Detect which cell encompasses the target text, then output its [X, Y] center coordinate. 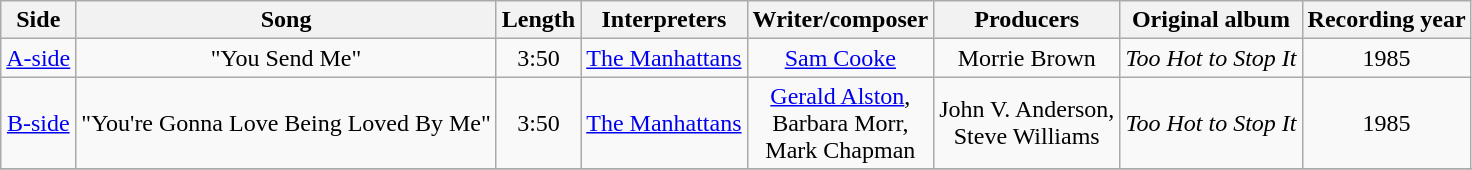
B-side [38, 123]
Producers [1027, 20]
Morrie Brown [1027, 58]
"You're Gonna Love Being Loved By Me" [286, 123]
A-side [38, 58]
Length [538, 20]
Sam Cooke [840, 58]
"You Send Me" [286, 58]
John V. Anderson, Steve Williams [1027, 123]
Side [38, 20]
Song [286, 20]
Gerald Alston, Barbara Morr, Mark Chapman [840, 123]
Interpreters [664, 20]
Original album [1211, 20]
Writer/composer [840, 20]
Recording year [1386, 20]
